Determine the (X, Y) coordinate at the center of the cell enclosing the given text.  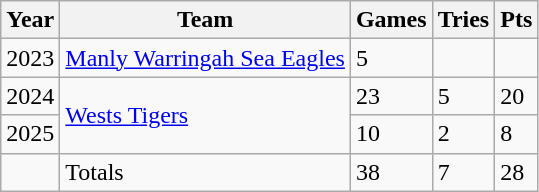
2 (464, 134)
2024 (30, 96)
Year (30, 20)
2025 (30, 134)
Tries (464, 20)
Manly Warringah Sea Eagles (206, 58)
Totals (206, 172)
8 (516, 134)
38 (391, 172)
Wests Tigers (206, 115)
Team (206, 20)
23 (391, 96)
Pts (516, 20)
20 (516, 96)
2023 (30, 58)
7 (464, 172)
28 (516, 172)
10 (391, 134)
Games (391, 20)
